Find where the given text appears and provide that cell's center as (X, Y) coordinate. 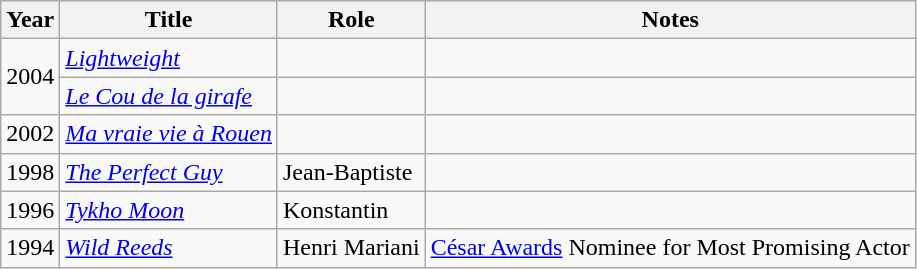
Le Cou de la girafe (169, 96)
2004 (30, 77)
Tykho Moon (169, 210)
2002 (30, 134)
Ma vraie vie à Rouen (169, 134)
Jean-Baptiste (351, 172)
The Perfect Guy (169, 172)
Title (169, 20)
1998 (30, 172)
Year (30, 20)
Notes (670, 20)
Role (351, 20)
Wild Reeds (169, 248)
César Awards Nominee for Most Promising Actor (670, 248)
1994 (30, 248)
Lightweight (169, 58)
Henri Mariani (351, 248)
Konstantin (351, 210)
1996 (30, 210)
